From the cell containing the given text, extract its center point as [X, Y] coordinate. 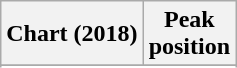
Chart (2018) [72, 34]
Peakposition [189, 34]
